Output the [x, y] coordinate of the center of the cell containing the given text.  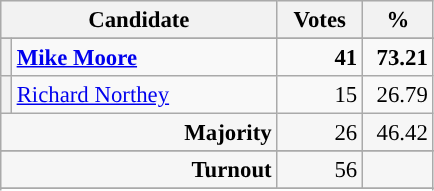
Mike Moore [144, 58]
Votes [320, 20]
Turnout [139, 170]
Candidate [139, 20]
Richard Northey [144, 95]
56 [320, 170]
26 [320, 133]
41 [320, 58]
73.21 [398, 58]
15 [320, 95]
% [398, 20]
Majority [139, 133]
26.79 [398, 95]
46.42 [398, 133]
